Provide the [X, Y] coordinate of the cell's center where the given text is located.  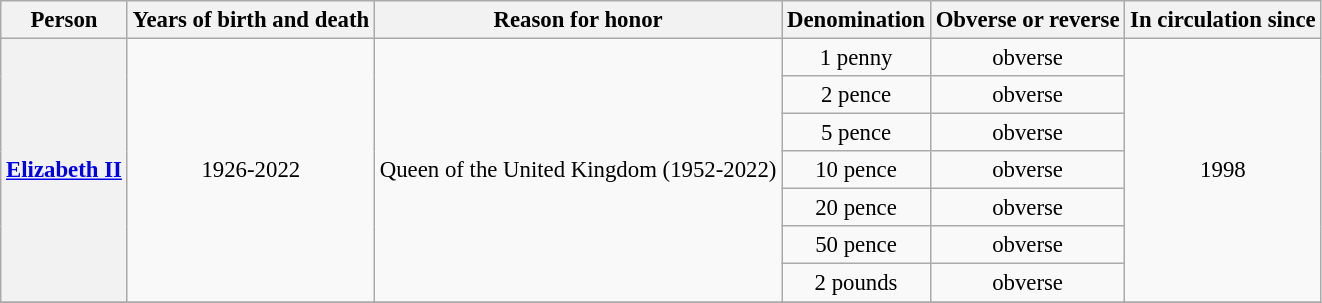
1 penny [856, 58]
10 pence [856, 170]
Obverse or reverse [1027, 20]
2 pence [856, 95]
5 pence [856, 133]
50 pence [856, 245]
Person [64, 20]
1998 [1223, 170]
2 pounds [856, 283]
Denomination [856, 20]
Years of birth and death [250, 20]
In circulation since [1223, 20]
1926-2022 [250, 170]
Reason for honor [578, 20]
Elizabeth II [64, 170]
20 pence [856, 208]
Queen of the United Kingdom (1952-2022) [578, 170]
